Capture the cell that displays the provided text and extract its [X, Y] central coordinate. 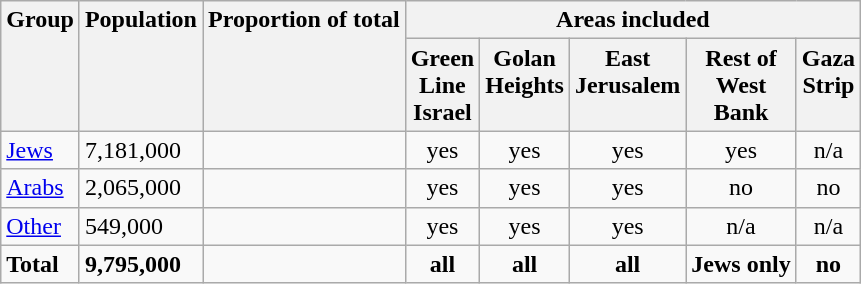
Arabs [40, 188]
Other [40, 226]
GazaStrip [828, 85]
Rest ofWestBank [741, 85]
9,795,000 [140, 264]
GreenLineIsrael [442, 85]
Population [140, 66]
Proportion of total [304, 66]
GolanHeights [525, 85]
Jews [40, 150]
EastJerusalem [627, 85]
Total [40, 264]
Jews only [741, 264]
7,181,000 [140, 150]
2,065,000 [140, 188]
549,000 [140, 226]
Areas included [633, 20]
Group [40, 66]
